Locate the cell with the specified text and output its (x, y) center coordinate. 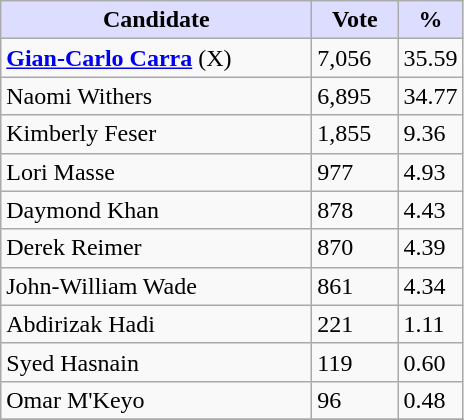
9.36 (430, 134)
Omar M'Keyo (156, 400)
% (430, 20)
34.77 (430, 96)
0.48 (430, 400)
0.60 (430, 362)
Lori Masse (156, 172)
7,056 (355, 58)
Naomi Withers (156, 96)
1,855 (355, 134)
Abdirizak Hadi (156, 324)
John-William Wade (156, 286)
Kimberly Feser (156, 134)
4.39 (430, 248)
Daymond Khan (156, 210)
6,895 (355, 96)
221 (355, 324)
977 (355, 172)
4.34 (430, 286)
861 (355, 286)
35.59 (430, 58)
Gian-Carlo Carra (X) (156, 58)
Derek Reimer (156, 248)
878 (355, 210)
4.93 (430, 172)
96 (355, 400)
Candidate (156, 20)
Syed Hasnain (156, 362)
119 (355, 362)
Vote (355, 20)
870 (355, 248)
4.43 (430, 210)
1.11 (430, 324)
